Detect which cell encompasses the target text, then output its (X, Y) center coordinate. 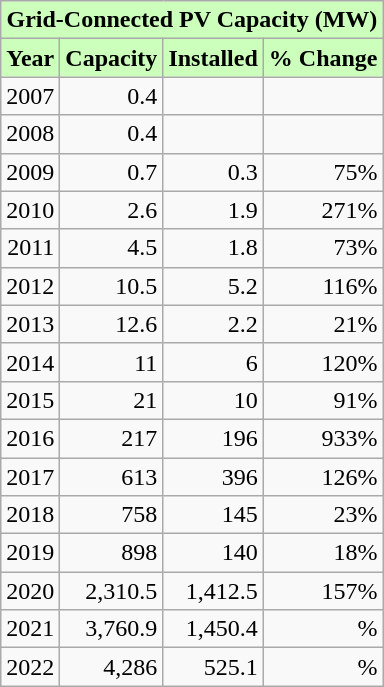
2010 (30, 210)
2011 (30, 248)
2017 (30, 477)
126% (323, 477)
2009 (30, 172)
10.5 (112, 286)
1,412.5 (213, 591)
Year (30, 58)
2007 (30, 96)
12.6 (112, 324)
2015 (30, 400)
21% (323, 324)
21 (112, 400)
Installed (213, 58)
2014 (30, 362)
Capacity (112, 58)
1,450.4 (213, 629)
2012 (30, 286)
% Change (323, 58)
2.2 (213, 324)
2,310.5 (112, 591)
5.2 (213, 286)
2016 (30, 438)
2021 (30, 629)
2018 (30, 515)
3,760.9 (112, 629)
2019 (30, 553)
10 (213, 400)
4.5 (112, 248)
758 (112, 515)
4,286 (112, 667)
613 (112, 477)
898 (112, 553)
Grid-Connected PV Capacity (MW) (192, 20)
140 (213, 553)
217 (112, 438)
157% (323, 591)
2008 (30, 134)
120% (323, 362)
1.9 (213, 210)
1.8 (213, 248)
933% (323, 438)
116% (323, 286)
2022 (30, 667)
6 (213, 362)
396 (213, 477)
0.3 (213, 172)
145 (213, 515)
73% (323, 248)
75% (323, 172)
91% (323, 400)
2020 (30, 591)
23% (323, 515)
0.7 (112, 172)
2013 (30, 324)
18% (323, 553)
11 (112, 362)
525.1 (213, 667)
2.6 (112, 210)
196 (213, 438)
271% (323, 210)
